Identify which cell holds the provided text, then report its [X, Y] central coordinate. 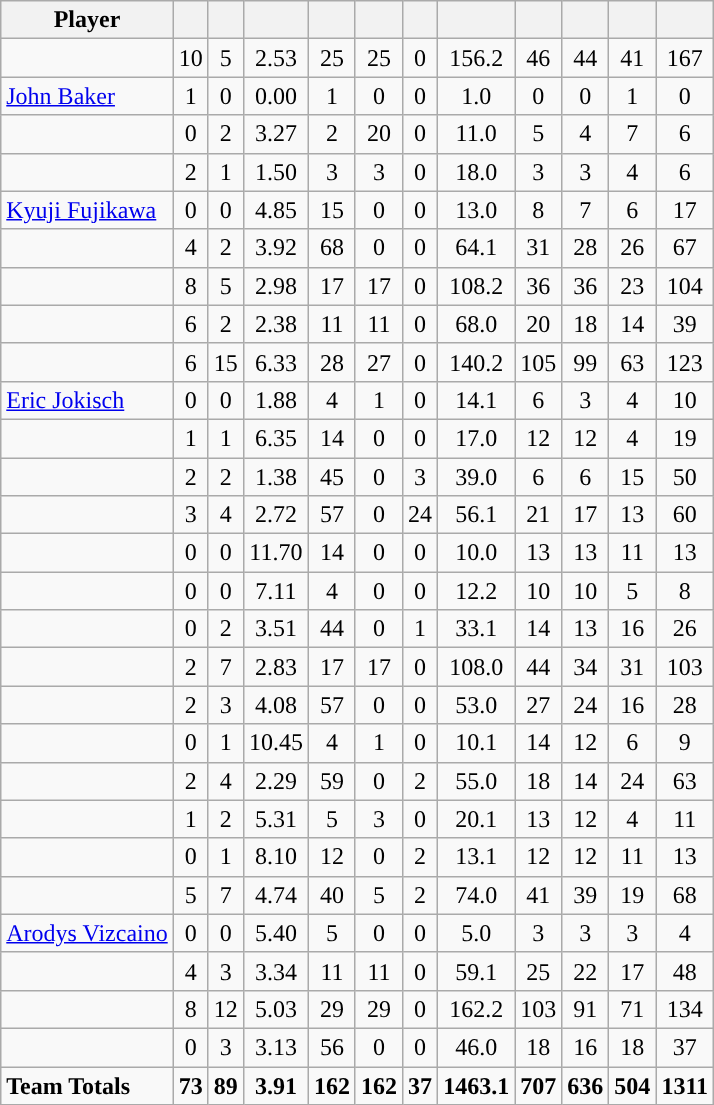
55.0 [476, 781]
2.53 [276, 58]
9 [685, 743]
59 [332, 781]
2.98 [276, 286]
59.1 [476, 971]
56 [332, 1047]
48 [685, 971]
Arodys Vizcaino [87, 933]
0.00 [276, 96]
46.0 [476, 1047]
22 [586, 971]
105 [538, 362]
1.38 [276, 477]
123 [685, 362]
56.1 [476, 515]
5.31 [276, 819]
67 [685, 248]
1.88 [276, 400]
1.0 [476, 96]
21 [538, 515]
3.34 [276, 971]
89 [226, 1085]
2.29 [276, 781]
John Baker [87, 96]
50 [685, 477]
3.91 [276, 1085]
13.0 [476, 210]
636 [586, 1085]
46 [538, 58]
140.2 [476, 362]
134 [685, 1009]
4.08 [276, 705]
68.0 [476, 324]
33.1 [476, 629]
3.13 [276, 1047]
60 [685, 515]
Player [87, 20]
99 [586, 362]
10.0 [476, 553]
104 [685, 286]
13.1 [476, 857]
71 [632, 1009]
156.2 [476, 58]
53.0 [476, 705]
5.40 [276, 933]
162.2 [476, 1009]
39.0 [476, 477]
4.85 [276, 210]
18.0 [476, 172]
2.38 [276, 324]
40 [332, 895]
5.0 [476, 933]
5.03 [276, 1009]
74.0 [476, 895]
91 [586, 1009]
1311 [685, 1085]
1463.1 [476, 1085]
Team Totals [87, 1085]
11.0 [476, 134]
3.27 [276, 134]
3.92 [276, 248]
45 [332, 477]
6.35 [276, 438]
10.1 [476, 743]
4.74 [276, 895]
Kyuji Fujikawa [87, 210]
8.10 [276, 857]
14.1 [476, 400]
1.50 [276, 172]
11.70 [276, 553]
504 [632, 1085]
2.83 [276, 667]
2.72 [276, 515]
3.51 [276, 629]
167 [685, 58]
20.1 [476, 819]
6.33 [276, 362]
23 [632, 286]
10.45 [276, 743]
64.1 [476, 248]
108.0 [476, 667]
Eric Jokisch [87, 400]
12.2 [476, 591]
707 [538, 1085]
108.2 [476, 286]
73 [190, 1085]
17.0 [476, 438]
7.11 [276, 591]
34 [586, 667]
